Return the (x, y) coordinate for the center point of the cell that contains the specified text.  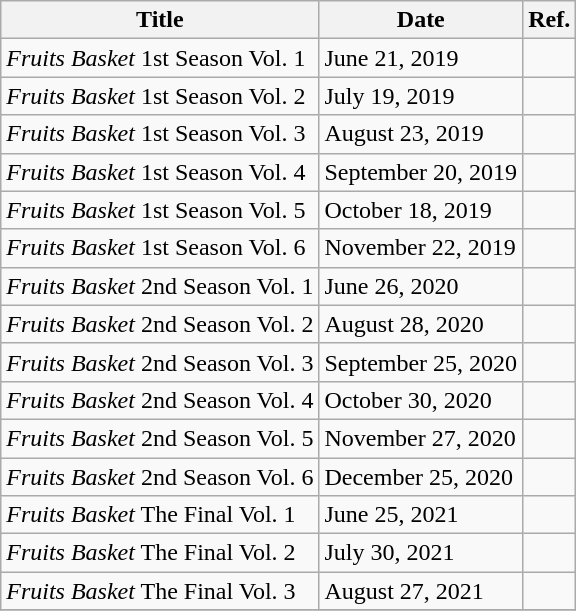
September 25, 2020 (421, 362)
Fruits Basket 1st Season Vol. 1 (160, 58)
November 27, 2020 (421, 438)
Fruits Basket 2nd Season Vol. 3 (160, 362)
Fruits Basket 2nd Season Vol. 5 (160, 438)
June 25, 2021 (421, 515)
October 18, 2019 (421, 210)
Fruits Basket 1st Season Vol. 3 (160, 134)
July 30, 2021 (421, 553)
June 21, 2019 (421, 58)
November 22, 2019 (421, 248)
Title (160, 20)
Fruits Basket 1st Season Vol. 6 (160, 248)
Fruits Basket 1st Season Vol. 5 (160, 210)
August 28, 2020 (421, 324)
August 27, 2021 (421, 591)
October 30, 2020 (421, 400)
June 26, 2020 (421, 286)
Fruits Basket 2nd Season Vol. 6 (160, 477)
Fruits Basket 1st Season Vol. 4 (160, 172)
Fruits Basket 2nd Season Vol. 2 (160, 324)
Fruits Basket 2nd Season Vol. 1 (160, 286)
July 19, 2019 (421, 96)
Ref. (550, 20)
September 20, 2019 (421, 172)
Fruits Basket The Final Vol. 2 (160, 553)
December 25, 2020 (421, 477)
Fruits Basket 1st Season Vol. 2 (160, 96)
Date (421, 20)
Fruits Basket 2nd Season Vol. 4 (160, 400)
Fruits Basket The Final Vol. 1 (160, 515)
Fruits Basket The Final Vol. 3 (160, 591)
August 23, 2019 (421, 134)
